Capture the cell that displays the provided text and extract its [x, y] central coordinate. 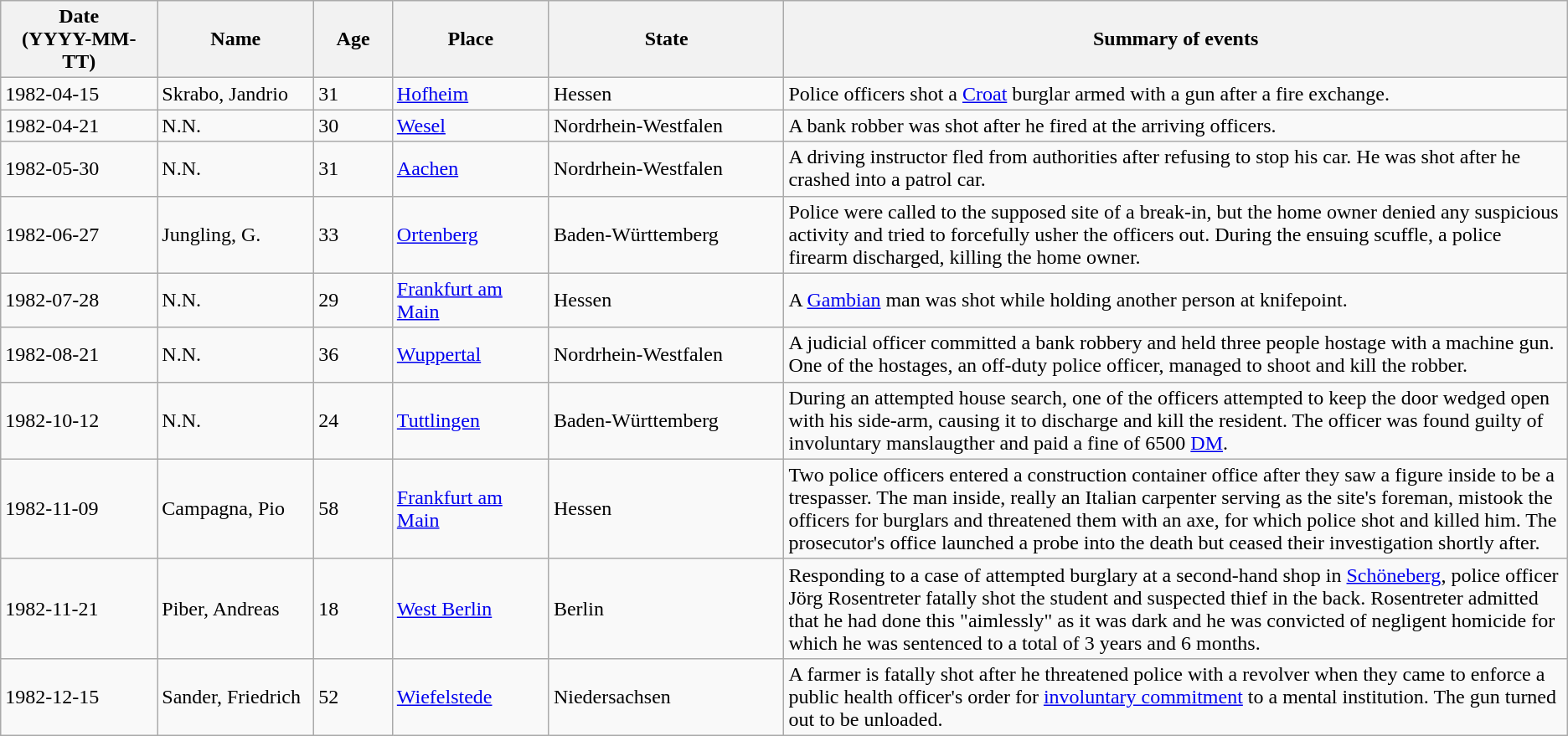
1982-11-09 [79, 509]
24 [353, 420]
A driving instructor fled from authorities after refusing to stop his car. He was shot after he crashed into a patrol car. [1176, 169]
18 [353, 608]
33 [353, 234]
Ortenberg [471, 234]
1982-05-30 [79, 169]
1982-12-15 [79, 697]
Aachen [471, 169]
A Gambian man was shot while holding another person at knifepoint. [1176, 300]
Police officers shot a Croat burglar armed with a gun after a fire exchange. [1176, 94]
Sander, Friedrich [236, 697]
Summary of events [1176, 39]
Name [236, 39]
1982-06-27 [79, 234]
Date(YYYY-MM-TT) [79, 39]
29 [353, 300]
A bank robber was shot after he fired at the arriving officers. [1176, 126]
58 [353, 509]
1982-04-21 [79, 126]
1982-10-12 [79, 420]
Niedersachsen [667, 697]
1982-04-15 [79, 94]
Tuttlingen [471, 420]
1982-07-28 [79, 300]
52 [353, 697]
1982-11-21 [79, 608]
36 [353, 355]
Jungling, G. [236, 234]
Wiefelstede [471, 697]
Age [353, 39]
Wesel [471, 126]
Skrabo, Jandrio [236, 94]
Hofheim [471, 94]
West Berlin [471, 608]
Campagna, Pio [236, 509]
Piber, Andreas [236, 608]
30 [353, 126]
Place [471, 39]
State [667, 39]
Wuppertal [471, 355]
1982-08-21 [79, 355]
Berlin [667, 608]
